For the text-containing cell, return its midpoint in (X, Y) coordinate format. 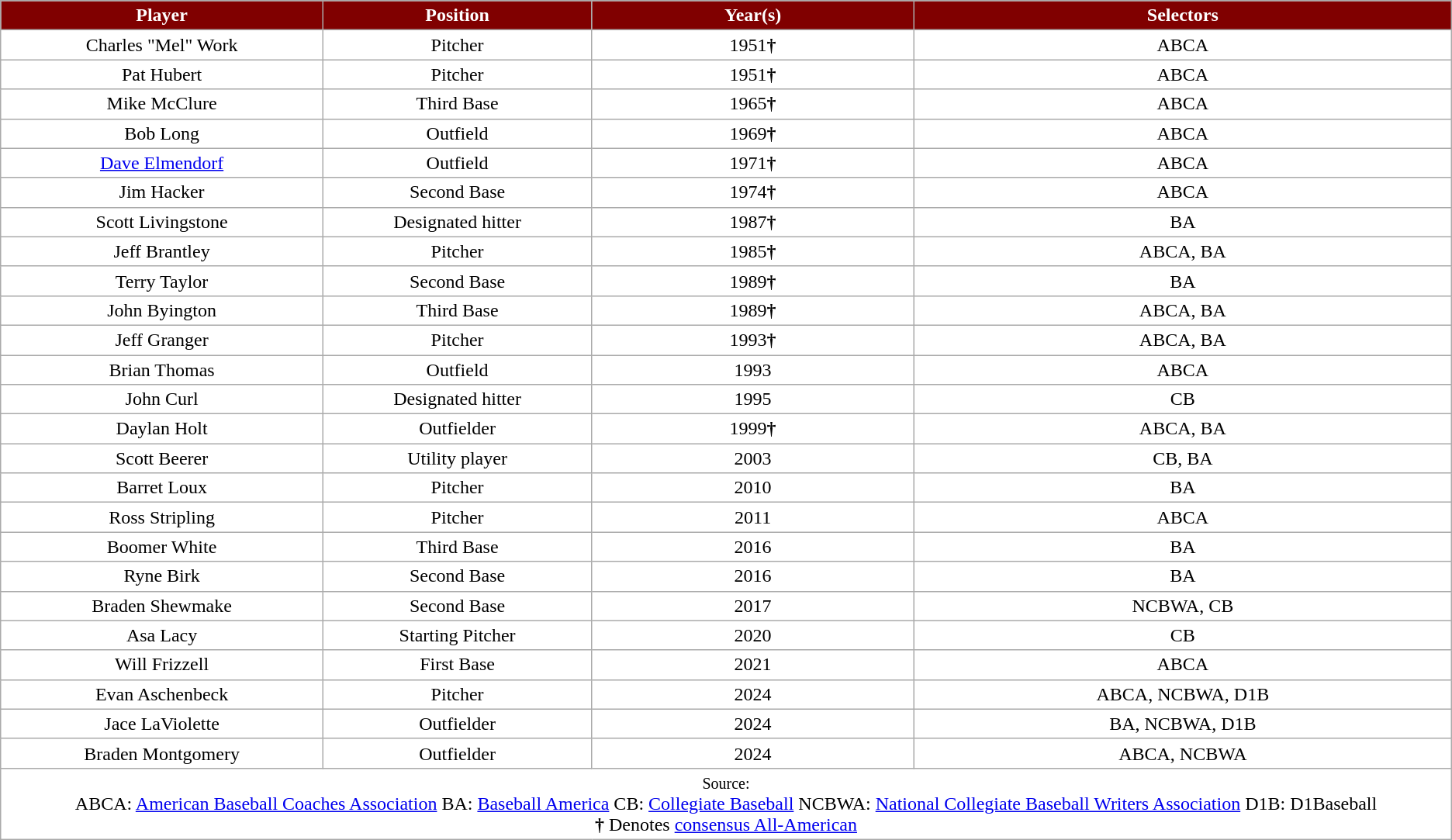
Boomer White (162, 547)
Scott Beerer (162, 458)
1985† (753, 251)
2017 (753, 606)
Charles "Mel" Work (162, 45)
Will Frizzell (162, 665)
2003 (753, 458)
CB, BA (1182, 458)
Braden Montgomery (162, 753)
Dave Elmendorf (162, 163)
First Base (457, 665)
Braden Shewmake (162, 606)
2011 (753, 517)
2021 (753, 665)
1999† (753, 429)
Selectors (1182, 16)
1965† (753, 104)
2010 (753, 488)
1969† (753, 133)
ABCA, NCBWA, D1B (1182, 694)
Jim Hacker (162, 192)
Starting Pitcher (457, 635)
Jace LaViolette (162, 724)
BA, NCBWA, D1B (1182, 724)
John Curl (162, 399)
Bob Long (162, 133)
Evan Aschenbeck (162, 694)
Position (457, 16)
NCBWA, CB (1182, 606)
Brian Thomas (162, 370)
1995 (753, 399)
1971† (753, 163)
1993† (753, 340)
Ross Stripling (162, 517)
Player (162, 16)
Terry Taylor (162, 281)
Asa Lacy (162, 635)
1993 (753, 370)
1974† (753, 192)
Ryne Birk (162, 576)
John Byington (162, 310)
Daylan Holt (162, 429)
Pat Hubert (162, 74)
Mike McClure (162, 104)
Scott Livingstone (162, 222)
Utility player (457, 458)
2020 (753, 635)
Jeff Brantley (162, 251)
ABCA, NCBWA (1182, 753)
Year(s) (753, 16)
Jeff Granger (162, 340)
1987† (753, 222)
Barret Loux (162, 488)
